Identify which cell holds the provided text, then report its (x, y) central coordinate. 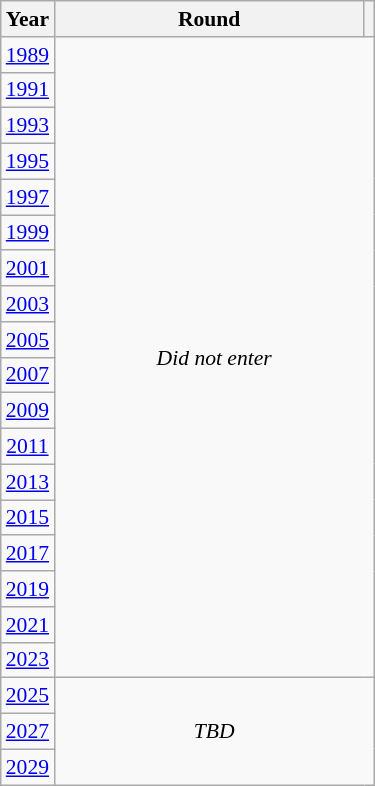
Year (28, 19)
2023 (28, 660)
2003 (28, 304)
2019 (28, 589)
1993 (28, 126)
2015 (28, 518)
2029 (28, 767)
TBD (214, 732)
1999 (28, 233)
2009 (28, 411)
Did not enter (214, 358)
2013 (28, 482)
2021 (28, 625)
1989 (28, 55)
2017 (28, 554)
2011 (28, 447)
1995 (28, 162)
2007 (28, 375)
1997 (28, 197)
2027 (28, 732)
2025 (28, 696)
2001 (28, 269)
1991 (28, 90)
2005 (28, 340)
Round (209, 19)
